Provide the [X, Y] coordinate of the cell's center where the given text is located.  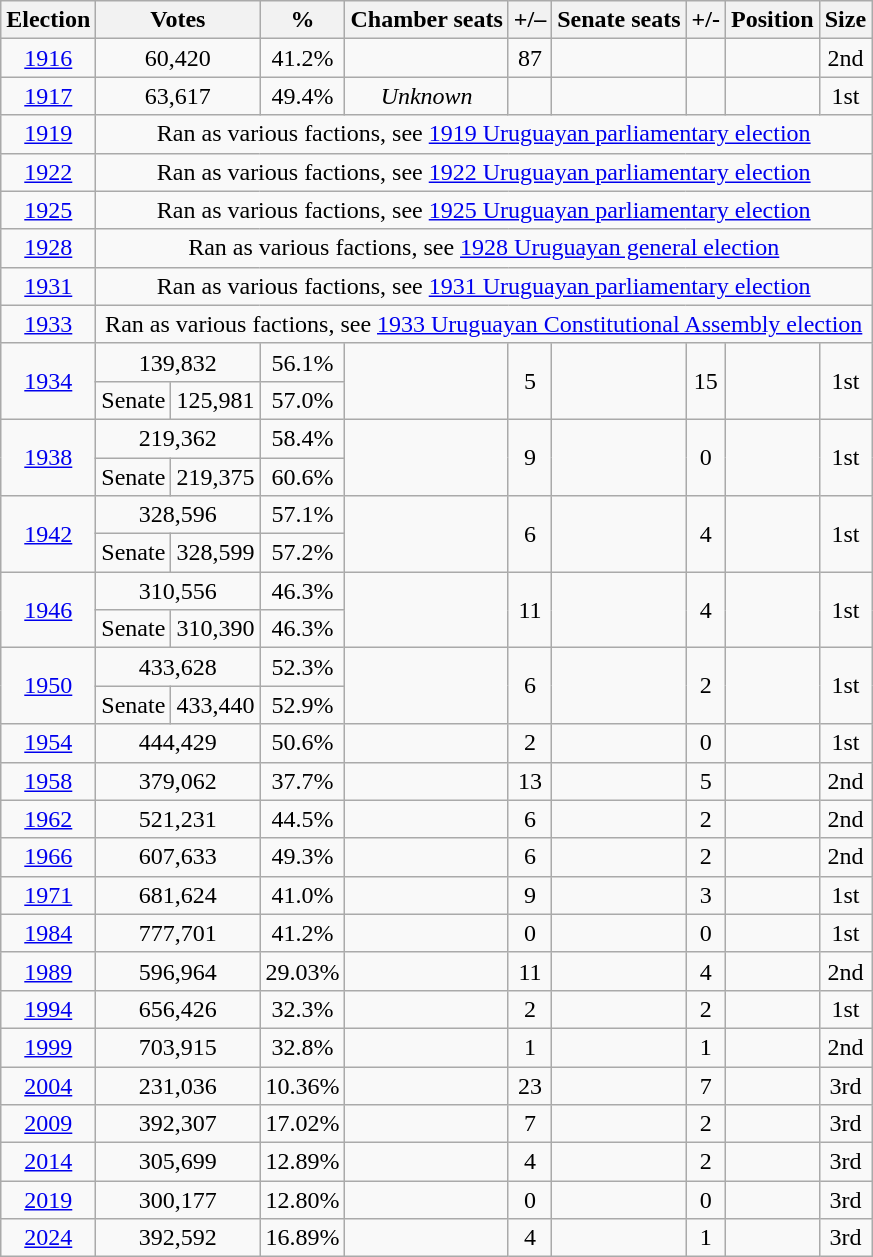
444,429 [178, 743]
1933 [48, 324]
Size [845, 20]
139,832 [178, 362]
Chamber seats [426, 20]
60.6% [302, 477]
1962 [48, 819]
2014 [48, 1162]
1989 [48, 971]
1950 [48, 686]
681,624 [178, 895]
10.36% [302, 1085]
57.1% [302, 515]
17.02% [302, 1124]
379,062 [178, 781]
50.6% [302, 743]
310,556 [178, 591]
49.4% [302, 96]
433,440 [216, 705]
656,426 [178, 1009]
310,390 [216, 629]
1946 [48, 610]
Ran as various factions, see 1928 Uruguayan general election [484, 248]
1919 [48, 134]
+/- [706, 20]
1954 [48, 743]
Unknown [426, 96]
16.89% [302, 1238]
Votes [178, 20]
% [302, 20]
1966 [48, 857]
392,592 [178, 1238]
433,628 [178, 667]
596,964 [178, 971]
15 [706, 381]
2019 [48, 1200]
Election [48, 20]
57.2% [302, 553]
29.03% [302, 971]
Ran as various factions, see 1922 Uruguayan parliamentary election [484, 172]
52.3% [302, 667]
328,599 [216, 553]
49.3% [302, 857]
1958 [48, 781]
1931 [48, 286]
1999 [48, 1047]
2009 [48, 1124]
12.80% [302, 1200]
63,617 [178, 96]
2004 [48, 1085]
521,231 [178, 819]
219,362 [178, 438]
1938 [48, 457]
Ran as various factions, see 1931 Uruguayan parliamentary election [484, 286]
41.0% [302, 895]
1917 [48, 96]
392,307 [178, 1124]
1934 [48, 381]
125,981 [216, 400]
2024 [48, 1238]
1916 [48, 58]
305,699 [178, 1162]
32.8% [302, 1047]
703,915 [178, 1047]
23 [530, 1085]
52.9% [302, 705]
56.1% [302, 362]
328,596 [178, 515]
607,633 [178, 857]
58.4% [302, 438]
37.7% [302, 781]
1971 [48, 895]
57.0% [302, 400]
1942 [48, 534]
3 [706, 895]
Senate seats [619, 20]
32.3% [302, 1009]
1994 [48, 1009]
1984 [48, 933]
1928 [48, 248]
+/– [530, 20]
Ran as various factions, see 1925 Uruguayan parliamentary election [484, 210]
Ran as various factions, see 1919 Uruguayan parliamentary election [484, 134]
Position [772, 20]
Ran as various factions, see 1933 Uruguayan Constitutional Assembly election [484, 324]
777,701 [178, 933]
12.89% [302, 1162]
231,036 [178, 1085]
44.5% [302, 819]
300,177 [178, 1200]
1922 [48, 172]
60,420 [178, 58]
13 [530, 781]
87 [530, 58]
219,375 [216, 477]
1925 [48, 210]
